Search for the cell housing the specified text and yield its (X, Y) center coordinate. 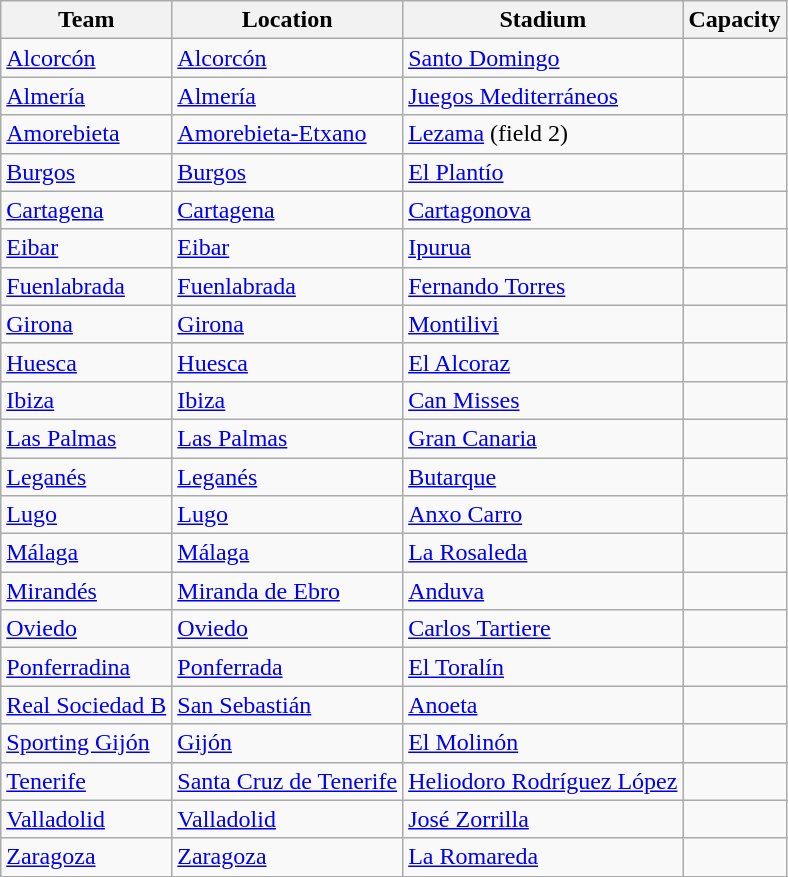
Location (288, 20)
Mirandés (86, 591)
Anxo Carro (543, 515)
Amorebieta-Etxano (288, 134)
Gran Canaria (543, 438)
Anduva (543, 591)
Ponferradina (86, 667)
El Alcoraz (543, 362)
Team (86, 20)
José Zorrilla (543, 819)
Gijón (288, 743)
San Sebastián (288, 705)
Montilivi (543, 324)
Miranda de Ebro (288, 591)
Tenerife (86, 781)
El Plantío (543, 172)
Can Misses (543, 400)
Santa Cruz de Tenerife (288, 781)
La Rosaleda (543, 553)
Ipurua (543, 248)
Butarque (543, 477)
El Molinón (543, 743)
Lezama (field 2) (543, 134)
Ponferrada (288, 667)
Carlos Tartiere (543, 629)
Cartagonova (543, 210)
Capacity (734, 20)
El Toralín (543, 667)
Juegos Mediterráneos (543, 96)
La Romareda (543, 857)
Amorebieta (86, 134)
Anoeta (543, 705)
Fernando Torres (543, 286)
Heliodoro Rodríguez López (543, 781)
Santo Domingo (543, 58)
Stadium (543, 20)
Sporting Gijón (86, 743)
Real Sociedad B (86, 705)
